Provide the [x, y] coordinate of the cell's center where the given text is located.  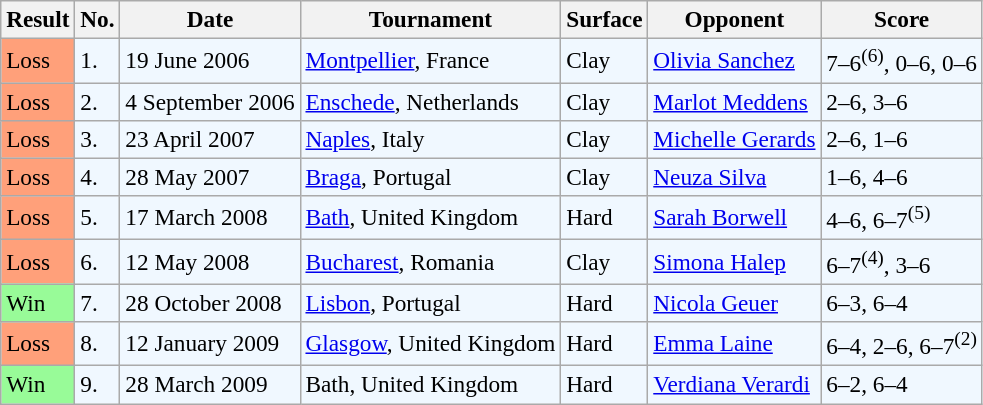
28 May 2007 [210, 177]
2–6, 3–6 [902, 101]
4 September 2006 [210, 101]
Nicola Geuer [734, 303]
5. [98, 217]
Score [902, 19]
3. [98, 139]
Naples, Italy [430, 139]
Michelle Gerards [734, 139]
6–7(4), 3–6 [902, 261]
Sarah Borwell [734, 217]
17 March 2008 [210, 217]
Neuza Silva [734, 177]
Braga, Portugal [430, 177]
Olivia Sanchez [734, 60]
12 May 2008 [210, 261]
Verdiana Verardi [734, 384]
1. [98, 60]
6. [98, 261]
7–6(6), 0–6, 0–6 [902, 60]
No. [98, 19]
Tournament [430, 19]
Simona Halep [734, 261]
Date [210, 19]
8. [98, 343]
4–6, 6–7(5) [902, 217]
Lisbon, Portugal [430, 303]
4. [98, 177]
28 March 2009 [210, 384]
23 April 2007 [210, 139]
6–4, 2–6, 6–7(2) [902, 343]
19 June 2006 [210, 60]
2–6, 1–6 [902, 139]
Glasgow, United Kingdom [430, 343]
1–6, 4–6 [902, 177]
7. [98, 303]
Enschede, Netherlands [430, 101]
Surface [604, 19]
Opponent [734, 19]
Emma Laine [734, 343]
Bucharest, Romania [430, 261]
6–2, 6–4 [902, 384]
6–3, 6–4 [902, 303]
2. [98, 101]
Marlot Meddens [734, 101]
9. [98, 384]
Montpellier, France [430, 60]
12 January 2009 [210, 343]
28 October 2008 [210, 303]
Result [38, 19]
